Scan for the cell matching the given text and deliver its (X, Y) coordinate at center. 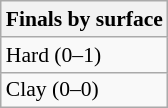
Finals by surface (84, 19)
Hard (0–1) (84, 55)
Clay (0–0) (84, 90)
